Return (x, y) of the center of cell containing provided text 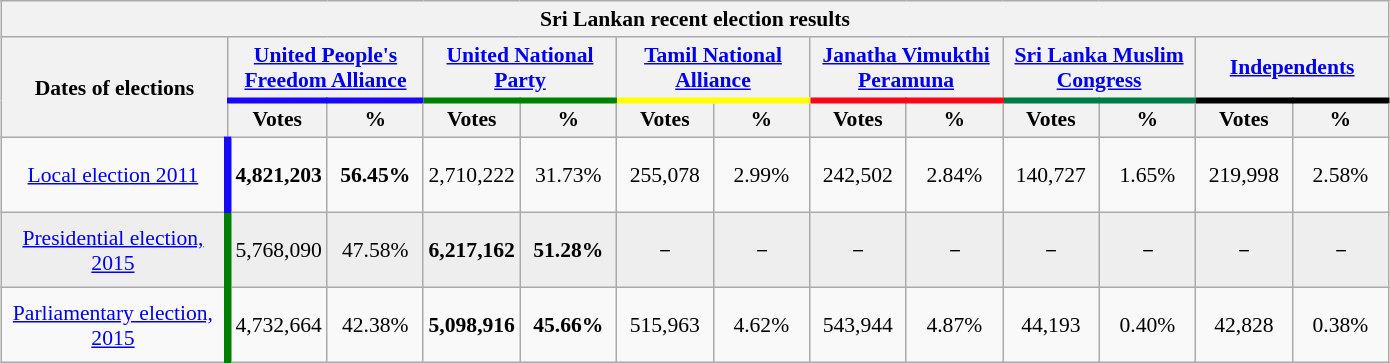
Tamil National Alliance (714, 68)
140,727 (1052, 176)
515,963 (666, 326)
4,821,203 (276, 176)
543,944 (858, 326)
31.73% (568, 176)
Independents (1292, 68)
United National Party (520, 68)
2.84% (954, 176)
56.45% (376, 176)
0.38% (1340, 326)
United People's Freedom Alliance (325, 68)
0.40% (1148, 326)
2.99% (762, 176)
Janatha Vimukthi Peramuna (906, 68)
255,078 (666, 176)
2.58% (1340, 176)
51.28% (568, 250)
42.38% (376, 326)
44,193 (1052, 326)
Dates of elections (114, 88)
Sri Lankan recent election results (694, 19)
5,768,090 (276, 250)
47.58% (376, 250)
Presidential election, 2015 (114, 250)
5,098,916 (472, 326)
4.87% (954, 326)
42,828 (1244, 326)
2,710,222 (472, 176)
4.62% (762, 326)
6,217,162 (472, 250)
Local election 2011 (114, 176)
242,502 (858, 176)
Sri Lanka Muslim Congress (1100, 68)
219,998 (1244, 176)
1.65% (1148, 176)
Parliamentary election, 2015 (114, 326)
45.66% (568, 326)
4,732,664 (276, 326)
